For the text-containing cell, return its midpoint in [x, y] coordinate format. 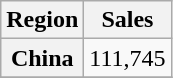
Sales [128, 20]
Region [42, 20]
China [42, 58]
111,745 [128, 58]
